Find where the given text appears and provide that cell's center as [X, Y] coordinate. 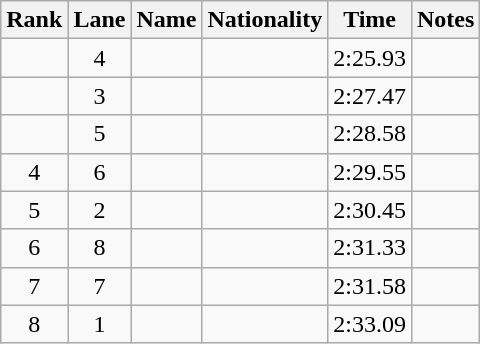
3 [100, 96]
2:31.58 [370, 286]
2:29.55 [370, 172]
2:27.47 [370, 96]
Time [370, 20]
Rank [34, 20]
2:30.45 [370, 210]
2:28.58 [370, 134]
2:31.33 [370, 248]
Name [166, 20]
2:33.09 [370, 324]
2:25.93 [370, 58]
1 [100, 324]
Nationality [265, 20]
2 [100, 210]
Notes [445, 20]
Lane [100, 20]
